From the cell containing the given text, extract its center point as [x, y] coordinate. 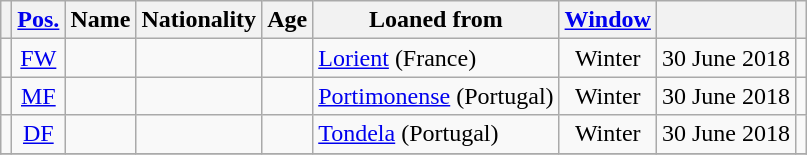
Name [100, 20]
Portimonense (Portugal) [436, 96]
Tondela (Portugal) [436, 134]
FW [38, 58]
Loaned from [436, 20]
Age [288, 20]
Lorient (France) [436, 58]
DF [38, 134]
Nationality [199, 20]
Window [608, 20]
MF [38, 96]
Pos. [38, 20]
